Find where the given text appears and provide that cell's center as [x, y] coordinate. 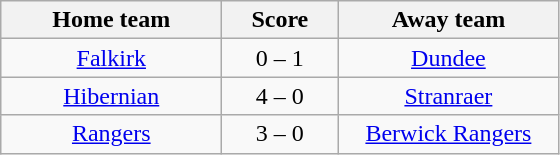
Away team [448, 20]
0 – 1 [280, 58]
Rangers [112, 134]
3 – 0 [280, 134]
Stranraer [448, 96]
Berwick Rangers [448, 134]
Hibernian [112, 96]
Falkirk [112, 58]
4 – 0 [280, 96]
Dundee [448, 58]
Score [280, 20]
Home team [112, 20]
